Capture the cell that displays the provided text and extract its [X, Y] central coordinate. 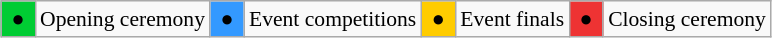
Event finals [512, 19]
Closing ceremony [687, 19]
Event competitions [332, 19]
Opening ceremony [122, 19]
